Identify which cell holds the provided text, then report its (x, y) central coordinate. 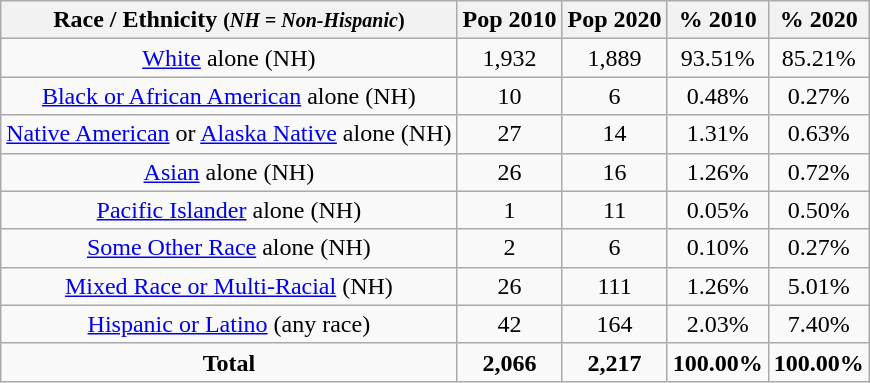
Mixed Race or Multi-Racial (NH) (229, 286)
2,217 (614, 362)
Asian alone (NH) (229, 172)
Pacific Islander alone (NH) (229, 210)
0.50% (818, 210)
0.63% (818, 134)
Some Other Race alone (NH) (229, 248)
Pop 2020 (614, 20)
0.72% (818, 172)
Black or African American alone (NH) (229, 96)
16 (614, 172)
1,932 (510, 58)
11 (614, 210)
Pop 2010 (510, 20)
7.40% (818, 324)
2 (510, 248)
1 (510, 210)
10 (510, 96)
Native American or Alaska Native alone (NH) (229, 134)
0.10% (718, 248)
Total (229, 362)
1.31% (718, 134)
85.21% (818, 58)
White alone (NH) (229, 58)
2,066 (510, 362)
111 (614, 286)
42 (510, 324)
27 (510, 134)
0.05% (718, 210)
0.48% (718, 96)
93.51% (718, 58)
2.03% (718, 324)
5.01% (818, 286)
Race / Ethnicity (NH = Non-Hispanic) (229, 20)
164 (614, 324)
% 2010 (718, 20)
% 2020 (818, 20)
14 (614, 134)
Hispanic or Latino (any race) (229, 324)
1,889 (614, 58)
